Extract the [x, y] coordinate from the center of the cell holding the provided text.  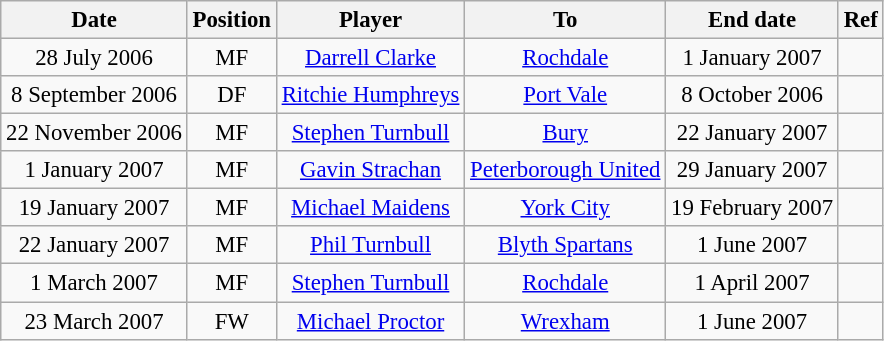
DF [232, 95]
Position [232, 20]
8 September 2006 [94, 95]
23 March 2007 [94, 321]
28 July 2006 [94, 58]
1 March 2007 [94, 283]
Ref [860, 20]
Gavin Strachan [370, 170]
End date [752, 20]
19 February 2007 [752, 208]
Player [370, 20]
Phil Turnbull [370, 245]
To [566, 20]
Darrell Clarke [370, 58]
1 April 2007 [752, 283]
19 January 2007 [94, 208]
22 November 2006 [94, 133]
Michael Maidens [370, 208]
Peterborough United [566, 170]
8 October 2006 [752, 95]
Blyth Spartans [566, 245]
Date [94, 20]
Bury [566, 133]
York City [566, 208]
Michael Proctor [370, 321]
Wrexham [566, 321]
FW [232, 321]
29 January 2007 [752, 170]
Ritchie Humphreys [370, 95]
Port Vale [566, 95]
